Scan for the cell matching the given text and deliver its (X, Y) coordinate at center. 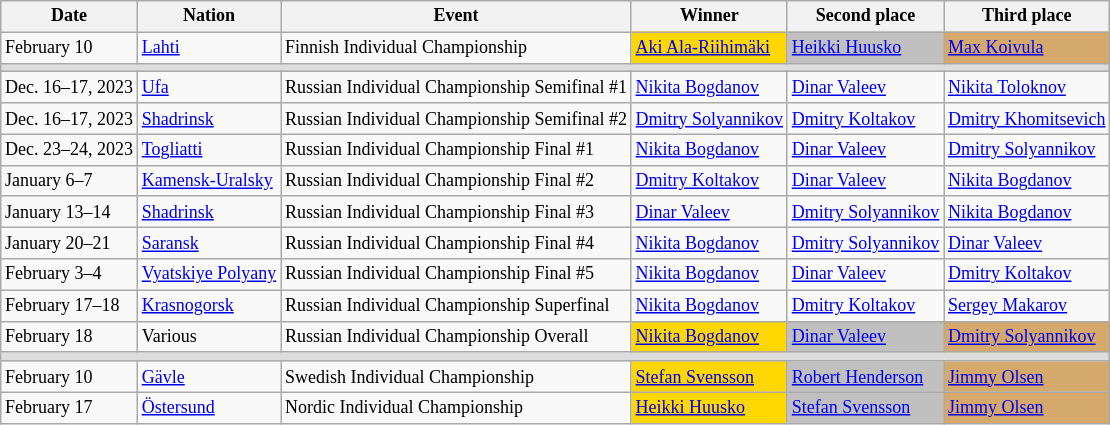
Russian Individual Championship Semifinal #2 (456, 118)
Aki Ala-Riihimäki (709, 48)
Third place (1027, 16)
Saransk (208, 244)
January 20–21 (70, 244)
Date (70, 16)
February 17–18 (70, 306)
Ufa (208, 88)
Russian Individual Championship Final #2 (456, 180)
February 18 (70, 336)
Russian Individual Championship Final #1 (456, 150)
Kamensk-Uralsky (208, 180)
February 3–4 (70, 274)
Russian Individual Championship Final #5 (456, 274)
Vyatskiye Polyany (208, 274)
Dmitry Khomitsevich (1027, 118)
Krasnogorsk (208, 306)
Nation (208, 16)
January 6–7 (70, 180)
Östersund (208, 408)
Gävle (208, 376)
Max Koivula (1027, 48)
Togliatti (208, 150)
January 13–14 (70, 212)
Russian Individual Championship Final #3 (456, 212)
Finnish Individual Championship (456, 48)
Dec. 23–24, 2023 (70, 150)
Nikita Toloknov (1027, 88)
Event (456, 16)
Various (208, 336)
Winner (709, 16)
Robert Henderson (865, 376)
Sergey Makarov (1027, 306)
Russian Individual Championship Semifinal #1 (456, 88)
Nordic Individual Championship (456, 408)
Second place (865, 16)
Lahti (208, 48)
February 17 (70, 408)
Russian Individual Championship Superfinal (456, 306)
Russian Individual Championship Final #4 (456, 244)
Russian Individual Championship Overall (456, 336)
Swedish Individual Championship (456, 376)
